Extract the [X, Y] coordinate from the center of the cell holding the provided text.  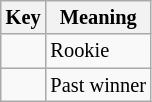
Rookie [98, 51]
Key [24, 17]
Past winner [98, 85]
Meaning [98, 17]
